Provide the [X, Y] coordinate of the cell's center where the given text is located.  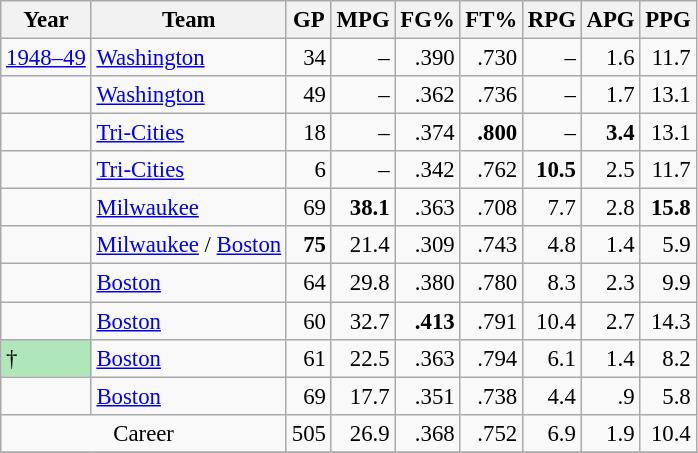
5.9 [668, 245]
1.7 [610, 95]
505 [308, 433]
10.5 [552, 170]
49 [308, 95]
.780 [492, 283]
.413 [428, 321]
38.1 [363, 208]
4.8 [552, 245]
GP [308, 20]
2.5 [610, 170]
.309 [428, 245]
RPG [552, 20]
.374 [428, 133]
.752 [492, 433]
.743 [492, 245]
22.5 [363, 358]
.738 [492, 396]
2.8 [610, 208]
PPG [668, 20]
8.3 [552, 283]
Team [188, 20]
60 [308, 321]
.368 [428, 433]
MPG [363, 20]
FG% [428, 20]
61 [308, 358]
.736 [492, 95]
.390 [428, 58]
Year [46, 20]
APG [610, 20]
64 [308, 283]
1948–49 [46, 58]
FT% [492, 20]
26.9 [363, 433]
.351 [428, 396]
.380 [428, 283]
Milwaukee [188, 208]
Milwaukee / Boston [188, 245]
29.8 [363, 283]
21.4 [363, 245]
† [46, 358]
8.2 [668, 358]
6.9 [552, 433]
9.9 [668, 283]
.9 [610, 396]
.762 [492, 170]
18 [308, 133]
32.7 [363, 321]
15.8 [668, 208]
4.4 [552, 396]
5.8 [668, 396]
.342 [428, 170]
6.1 [552, 358]
.362 [428, 95]
Career [144, 433]
1.9 [610, 433]
14.3 [668, 321]
.791 [492, 321]
6 [308, 170]
3.4 [610, 133]
.800 [492, 133]
75 [308, 245]
.730 [492, 58]
2.7 [610, 321]
7.7 [552, 208]
17.7 [363, 396]
2.3 [610, 283]
.794 [492, 358]
1.6 [610, 58]
34 [308, 58]
.708 [492, 208]
